Locate the cell with the specified text and output its [x, y] center coordinate. 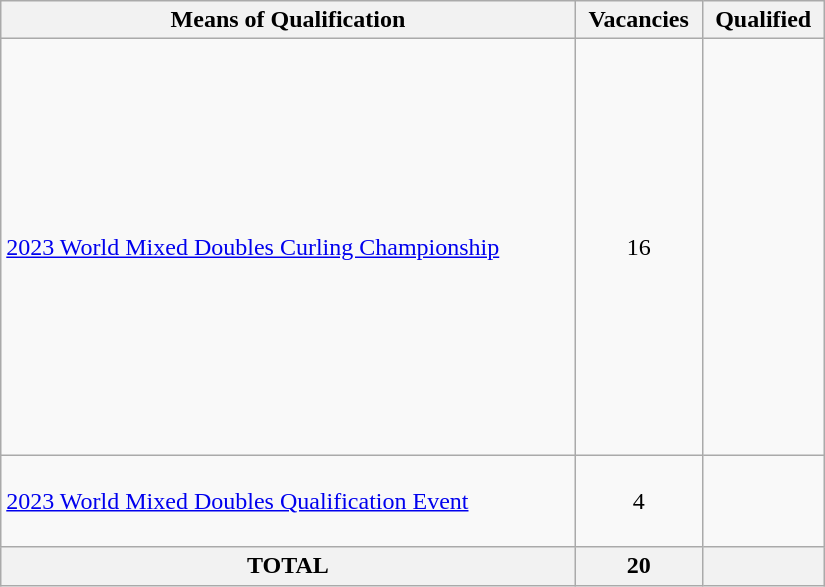
Vacancies [638, 20]
Qualified [763, 20]
20 [638, 566]
2023 World Mixed Doubles Curling Championship [288, 247]
Means of Qualification [288, 20]
16 [638, 247]
2023 World Mixed Doubles Qualification Event [288, 501]
4 [638, 501]
TOTAL [288, 566]
